Scan for the cell matching the given text and deliver its (x, y) coordinate at center. 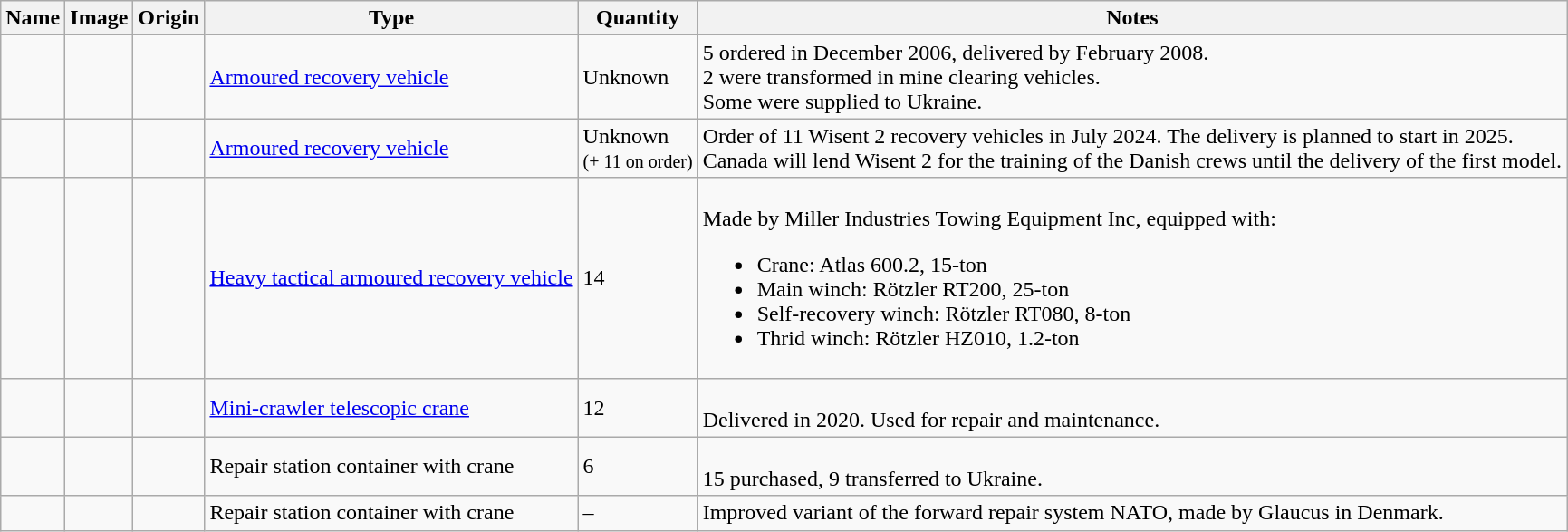
Type (391, 18)
Heavy tactical armoured recovery vehicle (391, 277)
6 (638, 466)
Quantity (638, 18)
Notes (1132, 18)
Unknown(+ 11 on order) (638, 149)
Name (33, 18)
12 (638, 408)
14 (638, 277)
Origin (168, 18)
5 ordered in December 2006, delivered by February 2008.2 were transformed in mine clearing vehicles.Some were supplied to Ukraine. (1132, 77)
Improved variant of the forward repair system NATO, made by Glaucus in Denmark. (1132, 513)
– (638, 513)
Delivered in 2020. Used for repair and maintenance. (1132, 408)
Image (100, 18)
Mini-crawler telescopic crane (391, 408)
Unknown (638, 77)
15 purchased, 9 transferred to Ukraine. (1132, 466)
